Provide the [X, Y] coordinate of the cell's center where the given text is located.  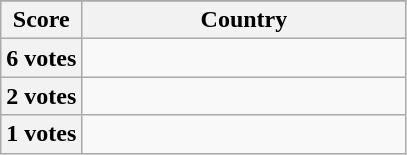
1 votes [42, 134]
6 votes [42, 58]
Country [244, 20]
2 votes [42, 96]
Score [42, 20]
